Return the [X, Y] coordinate for the center point of the cell that contains the specified text.  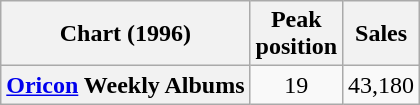
Sales [382, 34]
43,180 [382, 85]
19 [296, 85]
Peakposition [296, 34]
Oricon Weekly Albums [126, 85]
Chart (1996) [126, 34]
